For the text-containing cell, return its midpoint in (x, y) coordinate format. 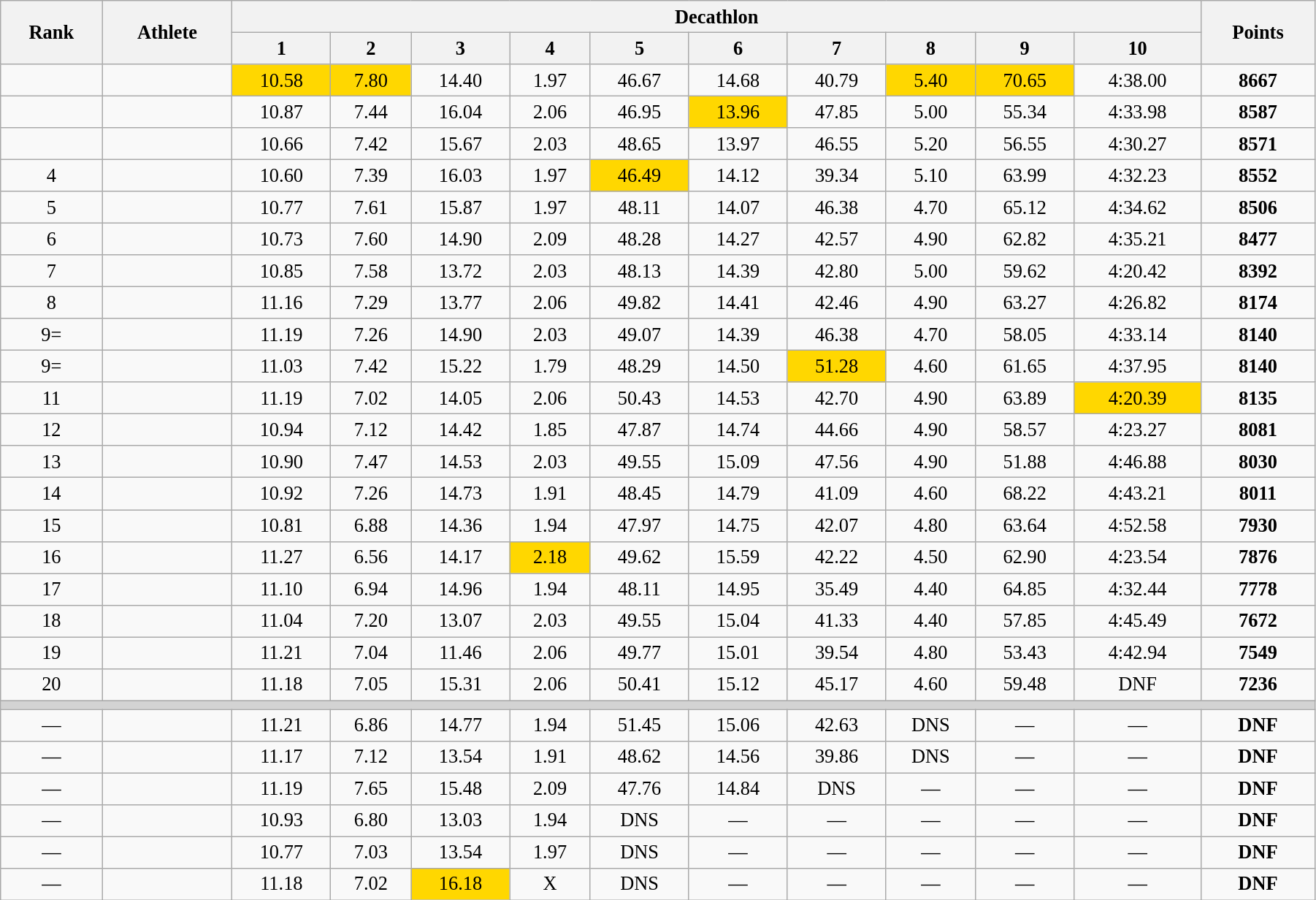
49.07 (640, 335)
7.39 (371, 175)
16.04 (460, 112)
1 (282, 48)
11.46 (460, 652)
8587 (1258, 112)
15.06 (738, 725)
10.92 (282, 494)
39.54 (837, 652)
4:38.00 (1138, 80)
10 (1138, 48)
Decathlon (717, 16)
46.67 (640, 80)
4:32.44 (1138, 589)
48.45 (640, 494)
13 (51, 462)
48.13 (640, 271)
49.82 (640, 302)
70.65 (1025, 80)
4:33.14 (1138, 335)
59.48 (1025, 684)
47.97 (640, 525)
51.28 (837, 366)
20 (51, 684)
51.45 (640, 725)
14.17 (460, 557)
8552 (1258, 175)
10.66 (282, 144)
48.28 (640, 239)
42.80 (837, 271)
4:45.49 (1138, 621)
7930 (1258, 525)
8030 (1258, 462)
13.03 (460, 820)
45.17 (837, 684)
4:32.23 (1138, 175)
14 (51, 494)
8667 (1258, 80)
55.34 (1025, 112)
10.73 (282, 239)
63.99 (1025, 175)
7.05 (371, 684)
5.20 (930, 144)
53.43 (1025, 652)
11.27 (282, 557)
50.41 (640, 684)
10.87 (282, 112)
15.04 (738, 621)
6.56 (371, 557)
15.67 (460, 144)
17 (51, 589)
42.63 (837, 725)
14.41 (738, 302)
58.57 (1025, 430)
48.29 (640, 366)
58.05 (1025, 335)
4:52.58 (1138, 525)
4:23.54 (1138, 557)
11.16 (282, 302)
47.87 (640, 430)
7.80 (371, 80)
10.81 (282, 525)
40.79 (837, 80)
13.77 (460, 302)
7876 (1258, 557)
19 (51, 652)
6.80 (371, 820)
56.55 (1025, 144)
5.40 (930, 80)
4:26.82 (1138, 302)
14.96 (460, 589)
65.12 (1025, 207)
59.62 (1025, 271)
61.65 (1025, 366)
49.77 (640, 652)
46.95 (640, 112)
13.72 (460, 271)
8477 (1258, 239)
49.62 (640, 557)
13.07 (460, 621)
4.50 (930, 557)
48.65 (640, 144)
14.07 (738, 207)
11.04 (282, 621)
5.10 (930, 175)
7.04 (371, 652)
14.12 (738, 175)
4:35.21 (1138, 239)
4:37.95 (1138, 366)
Points (1258, 32)
15 (51, 525)
14.68 (738, 80)
15.48 (460, 789)
3 (460, 48)
7.03 (371, 853)
42.46 (837, 302)
15.59 (738, 557)
42.22 (837, 557)
62.82 (1025, 239)
50.43 (640, 398)
42.07 (837, 525)
8571 (1258, 144)
1.79 (550, 366)
4:34.62 (1138, 207)
47.76 (640, 789)
41.33 (837, 621)
10.94 (282, 430)
7.47 (371, 462)
4:23.27 (1138, 430)
14.74 (738, 430)
2 (371, 48)
14.73 (460, 494)
7672 (1258, 621)
42.70 (837, 398)
4:33.98 (1138, 112)
6.94 (371, 589)
14.50 (738, 366)
7.44 (371, 112)
11.17 (282, 757)
Athlete (167, 32)
14.42 (460, 430)
11.10 (282, 589)
7.60 (371, 239)
39.86 (837, 757)
63.27 (1025, 302)
12 (51, 430)
13.97 (738, 144)
1.85 (550, 430)
42.57 (837, 239)
16 (51, 557)
62.90 (1025, 557)
7236 (1258, 684)
8135 (1258, 398)
16.18 (460, 884)
9 (1025, 48)
44.66 (837, 430)
47.56 (837, 462)
8174 (1258, 302)
51.88 (1025, 462)
X (550, 884)
6.86 (371, 725)
47.85 (837, 112)
46.49 (640, 175)
14.05 (460, 398)
18 (51, 621)
14.84 (738, 789)
63.89 (1025, 398)
39.34 (837, 175)
15.87 (460, 207)
46.55 (837, 144)
7.29 (371, 302)
15.09 (738, 462)
68.22 (1025, 494)
14.27 (738, 239)
8011 (1258, 494)
15.31 (460, 684)
16.03 (460, 175)
15.12 (738, 684)
11 (51, 398)
2.18 (550, 557)
8081 (1258, 430)
14.36 (460, 525)
35.49 (837, 589)
63.64 (1025, 525)
7.65 (371, 789)
6.88 (371, 525)
7.20 (371, 621)
14.75 (738, 525)
4:20.42 (1138, 271)
15.01 (738, 652)
41.09 (837, 494)
10.93 (282, 820)
15.22 (460, 366)
7.58 (371, 271)
14.77 (460, 725)
4:30.27 (1138, 144)
7549 (1258, 652)
4:20.39 (1138, 398)
57.85 (1025, 621)
7.61 (371, 207)
4:42.94 (1138, 652)
10.90 (282, 462)
10.85 (282, 271)
4:46.88 (1138, 462)
8392 (1258, 271)
14.79 (738, 494)
7778 (1258, 589)
10.60 (282, 175)
4:43.21 (1138, 494)
8506 (1258, 207)
10.58 (282, 80)
14.95 (738, 589)
64.85 (1025, 589)
14.40 (460, 80)
48.62 (640, 757)
13.96 (738, 112)
Rank (51, 32)
11.03 (282, 366)
14.56 (738, 757)
